Return the [x, y] coordinate for the center point of the cell that contains the specified text.  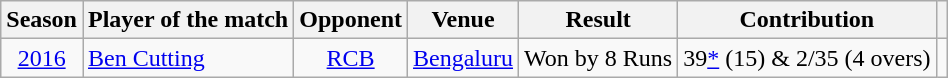
Opponent [351, 20]
39* (15) & 2/35 (4 overs) [807, 58]
Result [598, 20]
Won by 8 Runs [598, 58]
Season [42, 20]
Venue [464, 20]
Contribution [807, 20]
Player of the match [188, 20]
RCB [351, 58]
Bengaluru [464, 58]
Ben Cutting [188, 58]
2016 [42, 58]
